For the text-containing cell, return its midpoint in [x, y] coordinate format. 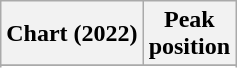
Chart (2022) [72, 34]
Peakposition [189, 34]
